Extract the [x, y] coordinate from the center of the cell holding the provided text.  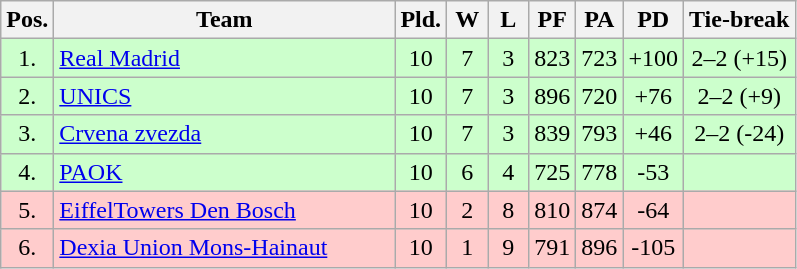
791 [552, 248]
2. [28, 96]
1 [468, 248]
6. [28, 248]
6 [468, 172]
PD [654, 20]
8 [508, 210]
793 [600, 134]
Crvena zvezda [224, 134]
PF [552, 20]
810 [552, 210]
3. [28, 134]
874 [600, 210]
4. [28, 172]
PAOK [224, 172]
PA [600, 20]
1. [28, 58]
5. [28, 210]
-105 [654, 248]
Pld. [421, 20]
Tie-break [739, 20]
EiffelTowers Den Bosch [224, 210]
720 [600, 96]
725 [552, 172]
Team [224, 20]
4 [508, 172]
W [468, 20]
2–2 (-24) [739, 134]
9 [508, 248]
-64 [654, 210]
Dexia Union Mons-Hainaut [224, 248]
+100 [654, 58]
-53 [654, 172]
2–2 (+15) [739, 58]
839 [552, 134]
823 [552, 58]
778 [600, 172]
UNICS [224, 96]
+46 [654, 134]
L [508, 20]
Real Madrid [224, 58]
Pos. [28, 20]
2–2 (+9) [739, 96]
+76 [654, 96]
2 [468, 210]
723 [600, 58]
